Find where the given text appears and provide that cell's center as (x, y) coordinate. 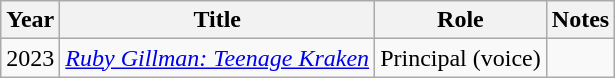
Role (461, 20)
Ruby Gillman: Teenage Kraken (218, 58)
Principal (voice) (461, 58)
Notes (580, 20)
2023 (30, 58)
Year (30, 20)
Title (218, 20)
